Detect which cell encompasses the target text, then output its (X, Y) center coordinate. 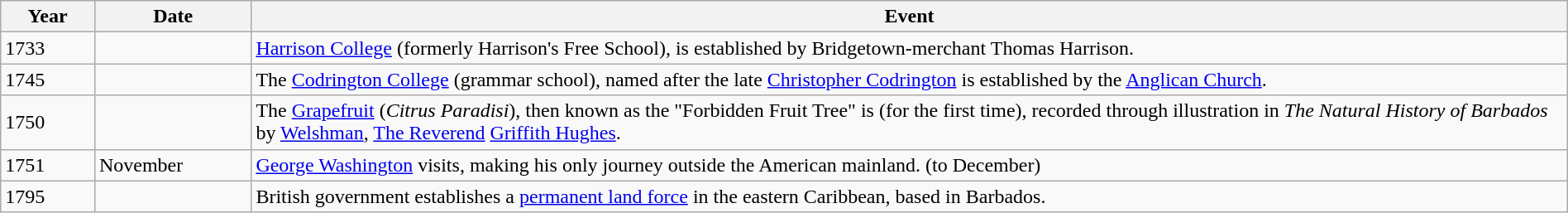
Year (48, 17)
1733 (48, 48)
1750 (48, 123)
1795 (48, 196)
Date (172, 17)
Event (910, 17)
1745 (48, 80)
Harrison College (formerly Harrison's Free School), is established by Bridgetown-merchant Thomas Harrison. (910, 48)
1751 (48, 165)
George Washington visits, making his only journey outside the American mainland. (to December) (910, 165)
British government establishes a permanent land force in the eastern Caribbean, based in Barbados. (910, 196)
November (172, 165)
The Codrington College (grammar school), named after the late Christopher Codrington is established by the Anglican Church. (910, 80)
